Locate the cell with the specified text and output its [x, y] center coordinate. 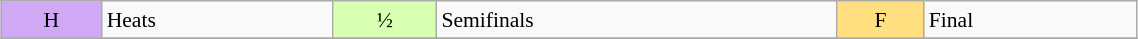
F [880, 20]
Final [1030, 20]
Heats [218, 20]
Semifinals [636, 20]
H [52, 20]
½ [384, 20]
